Provide the [X, Y] coordinate of the cell's center where the given text is located.  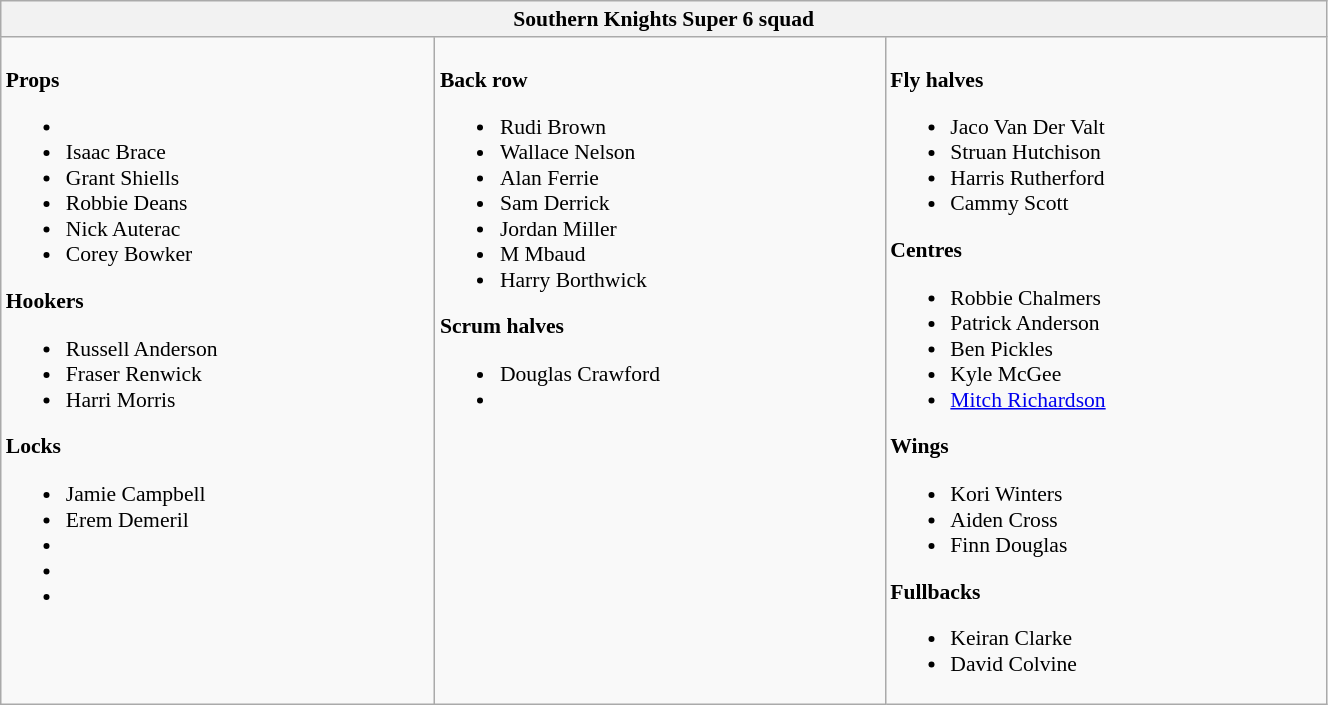
Southern Knights Super 6 squad [664, 19]
Back row Rudi Brown Wallace Nelson Alan Ferrie Sam Derrick Jordan Miller M Mbaud Harry BorthwickScrum halves Douglas Crawford [660, 370]
